Identify which cell holds the provided text, then report its [x, y] central coordinate. 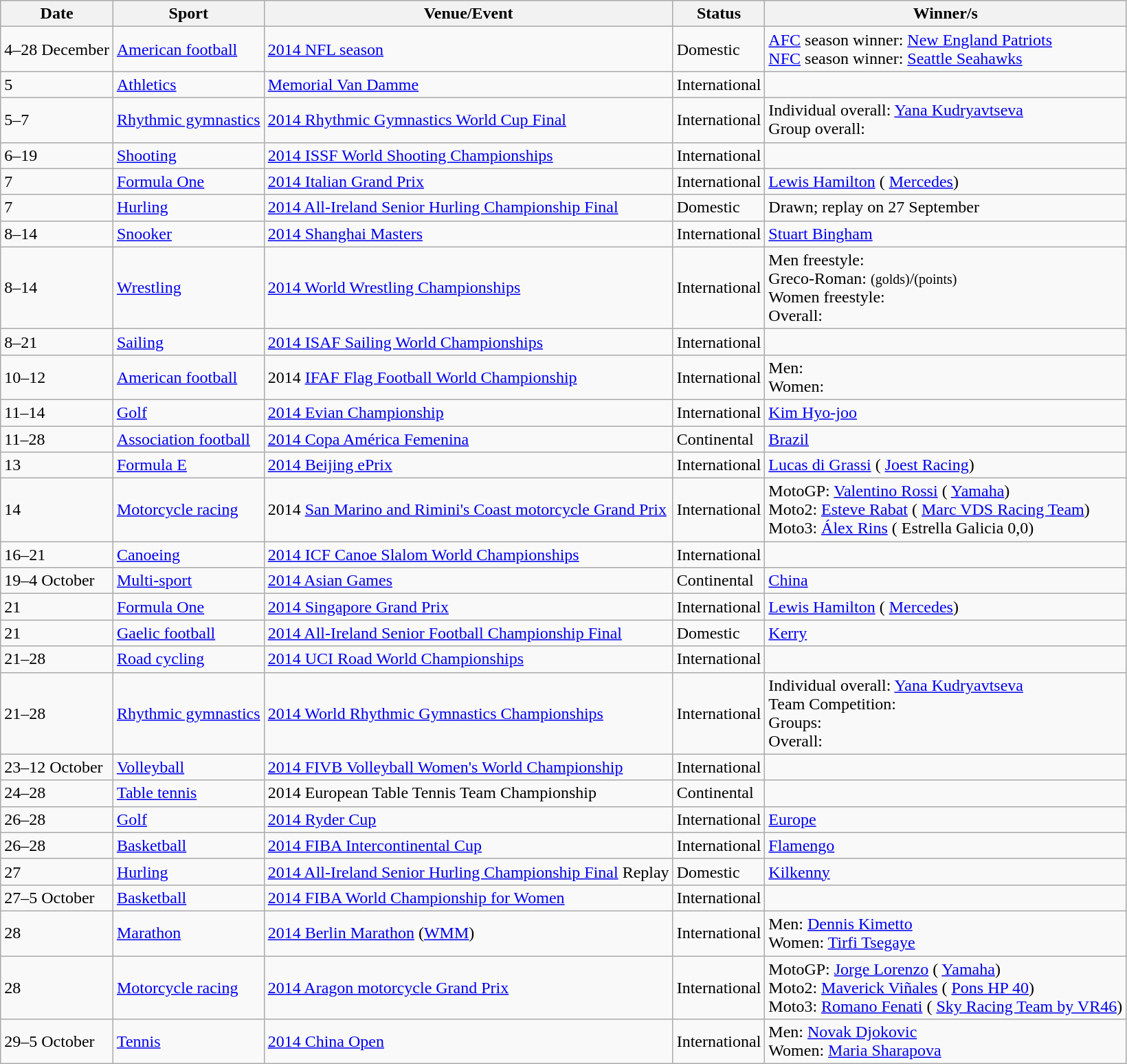
2014 Ryder Cup [469, 819]
Kilkenny [946, 872]
Lucas di Grassi ( Joest Racing) [946, 465]
14 [57, 510]
Individual overall: Yana Kudryavtseva Team Competition: Groups: Overall: [946, 713]
Drawn; replay on 27 September [946, 208]
2014 World Wrestling Championships [469, 287]
Europe [946, 819]
2014 IFAF Flag Football World Championship [469, 377]
Wrestling [188, 287]
Memorial Van Damme [469, 85]
AFC season winner: New England PatriotsNFC season winner: Seattle Seahawks [946, 49]
27–5 October [57, 898]
Venue/Event [469, 14]
2014 ICF Canoe Slalom World Championships [469, 555]
2014 FIBA Intercontinental Cup [469, 845]
4–28 December [57, 49]
2014 All-Ireland Senior Hurling Championship Final Replay [469, 872]
Men freestyle: Greco-Roman: (golds)/(points)Women freestyle: Overall: [946, 287]
Status [719, 14]
2014 Shanghai Masters [469, 234]
24–28 [57, 793]
Table tennis [188, 793]
2014 FIVB Volleyball Women's World Championship [469, 767]
Sailing [188, 342]
2014 Rhythmic Gymnastics World Cup Final [469, 120]
Tennis [188, 1042]
2014 All-Ireland Senior Football Championship Final [469, 633]
Winner/s [946, 14]
Multi-sport [188, 581]
2014 UCI Road World Championships [469, 659]
5–7 [57, 120]
2014 European Table Tennis Team Championship [469, 793]
Snooker [188, 234]
Canoeing [188, 555]
29–5 October [57, 1042]
2014 China Open [469, 1042]
Men: Dennis KimettoWomen: Tirfi Tsegaye [946, 933]
Stuart Bingham [946, 234]
Shooting [188, 155]
Date [57, 14]
2014 San Marino and Rimini's Coast motorcycle Grand Prix [469, 510]
2014 ISAF Sailing World Championships [469, 342]
2014 Evian Championship [469, 412]
Kim Hyo-joo [946, 412]
2014 Singapore Grand Prix [469, 607]
MotoGP: Jorge Lorenzo ( Yamaha)Moto2: Maverick Viñales ( Pons HP 40)Moto3: Romano Fenati ( Sky Racing Team by VR46) [946, 987]
6–19 [57, 155]
Kerry [946, 633]
Men: Women: [946, 377]
2014 Copa América Femenina [469, 439]
China [946, 581]
Flamengo [946, 845]
Sport [188, 14]
Athletics [188, 85]
11–14 [57, 412]
2014 Aragon motorcycle Grand Prix [469, 987]
2014 FIBA World Championship for Women [469, 898]
5 [57, 85]
13 [57, 465]
8–21 [57, 342]
23–12 October [57, 767]
Association football [188, 439]
27 [57, 872]
Men: Novak DjokovicWomen: Maria Sharapova [946, 1042]
10–12 [57, 377]
MotoGP: Valentino Rossi ( Yamaha)Moto2: Esteve Rabat ( Marc VDS Racing Team)Moto3: Álex Rins ( Estrella Galicia 0,0) [946, 510]
2014 NFL season [469, 49]
16–21 [57, 555]
19–4 October [57, 581]
2014 All-Ireland Senior Hurling Championship Final [469, 208]
2014 Berlin Marathon (WMM) [469, 933]
2014 Beijing ePrix [469, 465]
11–28 [57, 439]
2014 ISSF World Shooting Championships [469, 155]
Formula E [188, 465]
Marathon [188, 933]
2014 Italian Grand Prix [469, 181]
Individual overall: Yana Kudryavtseva Group overall: [946, 120]
Brazil [946, 439]
2014 World Rhythmic Gymnastics Championships [469, 713]
Volleyball [188, 767]
Gaelic football [188, 633]
2014 Asian Games [469, 581]
Road cycling [188, 659]
